Detect which cell encompasses the target text, then output its [X, Y] center coordinate. 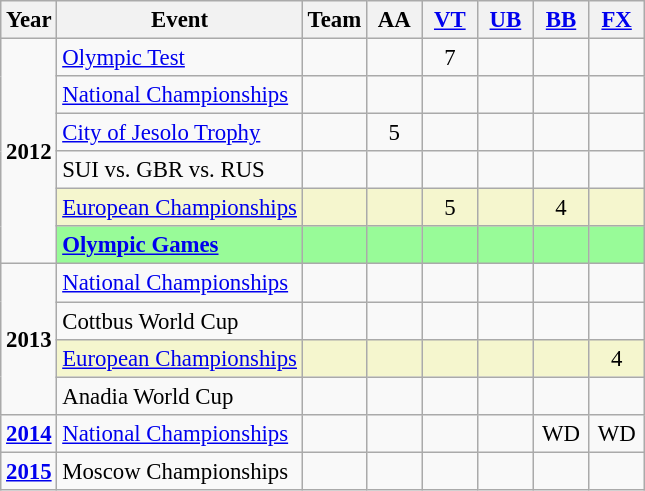
Moscow Championships [180, 471]
BB [561, 20]
2013 [29, 339]
SUI vs. GBR vs. RUS [180, 170]
Olympic Test [180, 58]
2015 [29, 471]
UB [506, 20]
Year [29, 20]
Event [180, 20]
AA [394, 20]
2012 [29, 152]
City of Jesolo Trophy [180, 133]
VT [450, 20]
2014 [29, 433]
FX [617, 20]
7 [450, 58]
Olympic Games [180, 245]
Anadia World Cup [180, 396]
Cottbus World Cup [180, 321]
Team [334, 20]
